Detect which cell encompasses the target text, then output its [x, y] center coordinate. 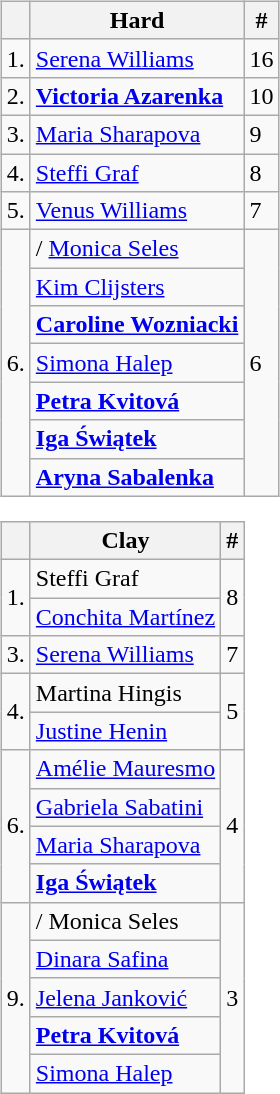
10 [262, 96]
Conchita Martínez [125, 617]
Victoria Azarenka [137, 96]
Caroline Wozniacki [137, 325]
Jelena Janković [125, 997]
Justine Henin [125, 731]
Martina Hingis [125, 693]
16 [262, 58]
Hard [137, 20]
9. [16, 997]
6 [262, 363]
Clay [125, 541]
9 [262, 134]
5 [232, 712]
4 [232, 826]
3 [232, 997]
Aryna Sabalenka [137, 477]
Amélie Mauresmo [125, 769]
Gabriela Sabatini [125, 807]
Venus Williams [137, 211]
5. [16, 211]
Kim Clijsters [137, 287]
Dinara Safina [125, 959]
2. [16, 96]
